For the text-containing cell, return its midpoint in [X, Y] coordinate format. 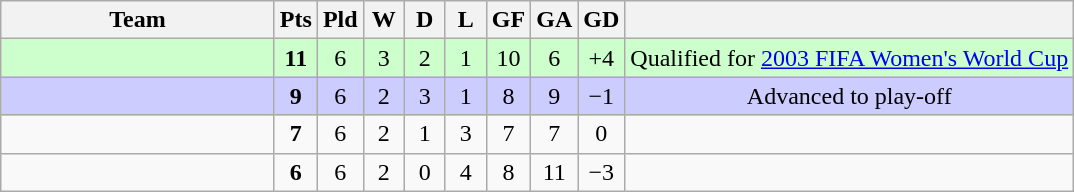
GF [508, 20]
Pld [340, 20]
4 [466, 172]
Pts [296, 20]
Qualified for 2003 FIFA Women's World Cup [850, 58]
Team [138, 20]
Advanced to play-off [850, 96]
−1 [602, 96]
GD [602, 20]
W [384, 20]
−3 [602, 172]
GA [554, 20]
10 [508, 58]
+4 [602, 58]
D [424, 20]
L [466, 20]
